Scan for the cell matching the given text and deliver its [x, y] coordinate at center. 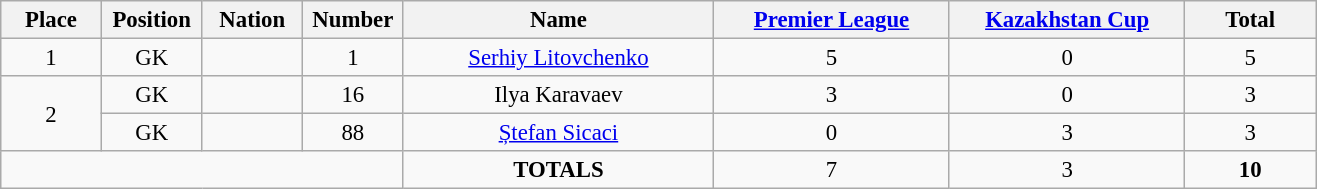
Name [558, 20]
Ilya Karavaev [558, 95]
Kazakhstan Cup [1067, 20]
7 [832, 170]
2 [52, 114]
Premier League [832, 20]
Number [354, 20]
Place [52, 20]
10 [1250, 170]
Nation [252, 20]
Total [1250, 20]
TOTALS [558, 170]
Serhiy Litovchenko [558, 58]
Ștefan Sicaci [558, 133]
88 [354, 133]
Position [152, 20]
16 [354, 95]
